Output the [x, y] coordinate of the center of the cell containing the given text.  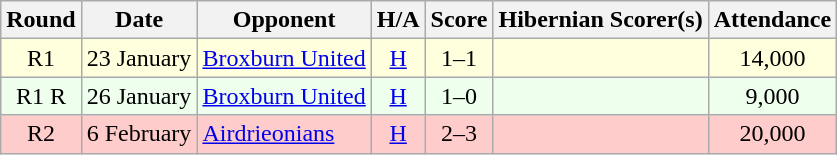
20,000 [772, 134]
Attendance [772, 20]
R1 R [41, 96]
6 February [139, 134]
1–1 [459, 58]
9,000 [772, 96]
23 January [139, 58]
Hibernian Scorer(s) [600, 20]
26 January [139, 96]
14,000 [772, 58]
Score [459, 20]
1–0 [459, 96]
Airdrieonians [284, 134]
H/A [398, 20]
Opponent [284, 20]
Date [139, 20]
Round [41, 20]
2–3 [459, 134]
R1 [41, 58]
R2 [41, 134]
